Output the (x, y) coordinate of the center of the cell containing the given text.  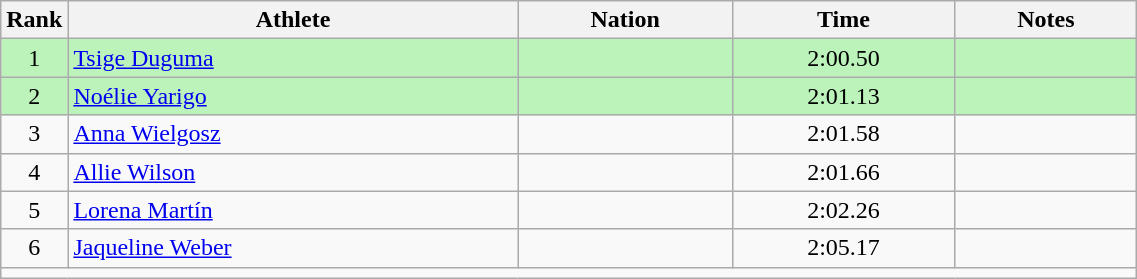
6 (34, 248)
Rank (34, 20)
2:01.66 (844, 172)
Noélie Yarigo (293, 96)
Jaqueline Weber (293, 248)
Tsige Duguma (293, 58)
1 (34, 58)
2 (34, 96)
2:00.50 (844, 58)
Athlete (293, 20)
2:05.17 (844, 248)
Nation (625, 20)
2:01.58 (844, 134)
5 (34, 210)
2:01.13 (844, 96)
Allie Wilson (293, 172)
4 (34, 172)
3 (34, 134)
Notes (1046, 20)
2:02.26 (844, 210)
Time (844, 20)
Lorena Martín (293, 210)
Anna Wielgosz (293, 134)
